Return [X, Y] of the center of cell containing provided text 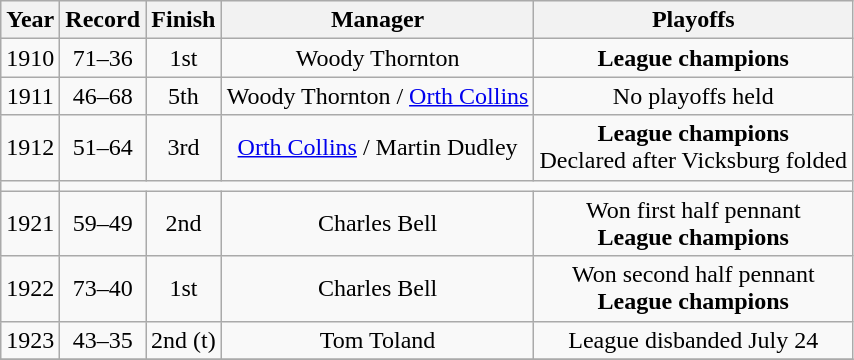
Woody Thornton / Orth Collins [378, 96]
Tom Toland [378, 340]
1911 [30, 96]
5th [184, 96]
71–36 [103, 58]
League champions [694, 58]
Playoffs [694, 20]
Record [103, 20]
Orth Collins / Martin Dudley [378, 148]
League championsDeclared after Vicksburg folded [694, 148]
51–64 [103, 148]
2nd [184, 224]
Won first half pennantLeague champions [694, 224]
59–49 [103, 224]
2nd (t) [184, 340]
Year [30, 20]
Woody Thornton [378, 58]
73–40 [103, 288]
1912 [30, 148]
Won second half pennantLeague champions [694, 288]
46–68 [103, 96]
League disbanded July 24 [694, 340]
No playoffs held [694, 96]
1922 [30, 288]
43–35 [103, 340]
3rd [184, 148]
1910 [30, 58]
1923 [30, 340]
1921 [30, 224]
Manager [378, 20]
Finish [184, 20]
